Search for the cell housing the specified text and yield its [X, Y] center coordinate. 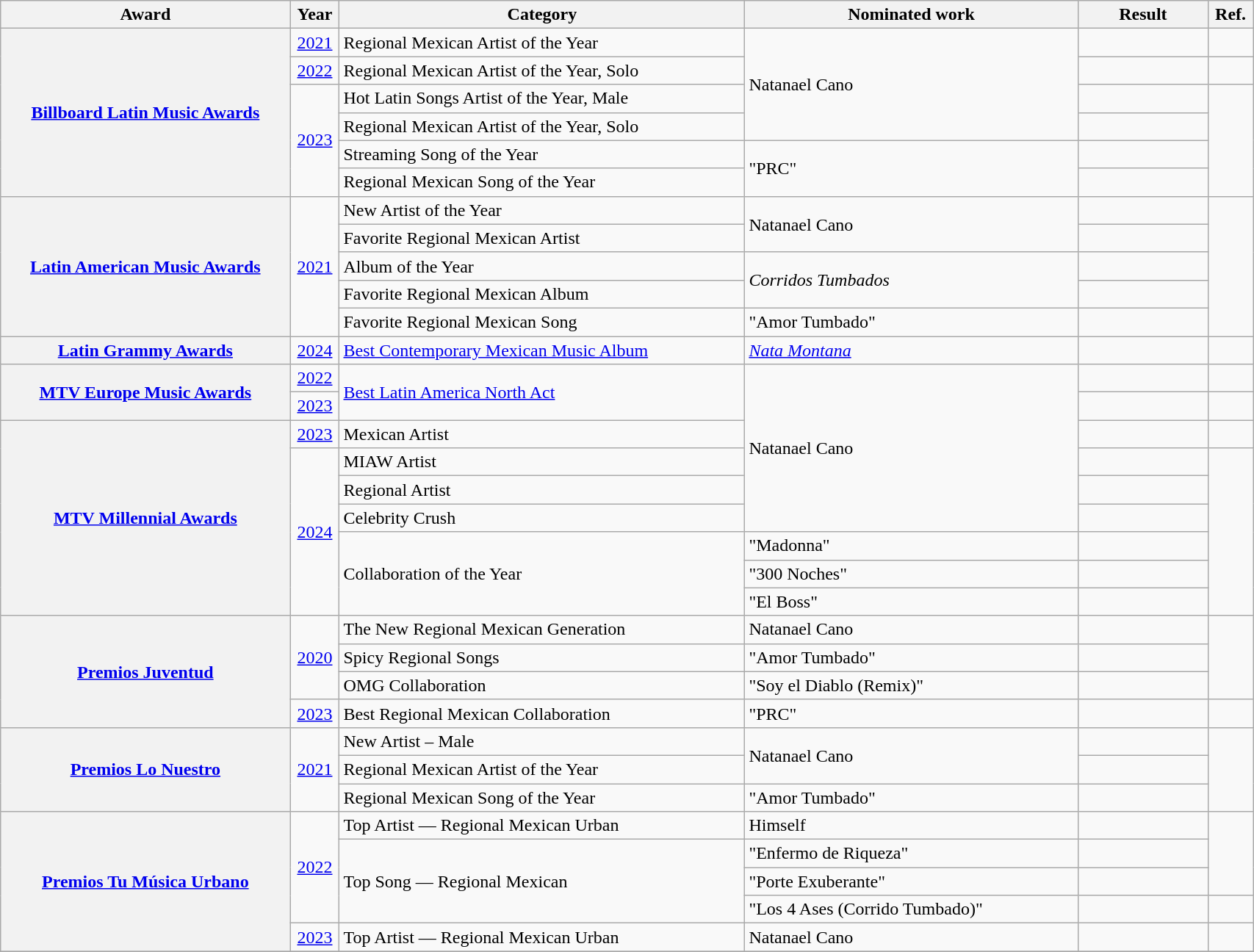
"Soy el Diablo (Remix)" [911, 685]
Ref. [1231, 15]
Best Contemporary Mexican Music Album [542, 350]
Favorite Regional Mexican Album [542, 294]
Corridos Tumbados [911, 280]
Best Regional Mexican Collaboration [542, 713]
"300 Noches" [911, 574]
Favorite Regional Mexican Song [542, 322]
Himself [911, 826]
New Artist of the Year [542, 210]
New Artist – Male [542, 741]
Year [314, 15]
"Enfermo de Riqueza" [911, 854]
"Los 4 Ases (Corrido Tumbado)" [911, 909]
Category [542, 15]
Latin Grammy Awards [145, 350]
The New Regional Mexican Generation [542, 630]
Top Song — Regional Mexican [542, 881]
Streaming Song of the Year [542, 154]
Spicy Regional Songs [542, 657]
MIAW Artist [542, 462]
Nominated work [911, 15]
Premios Juventud [145, 671]
"El Boss" [911, 602]
MTV Millennial Awards [145, 518]
MTV Europe Music Awards [145, 392]
"Madonna" [911, 546]
Result [1143, 15]
2020 [314, 657]
Album of the Year [542, 266]
Nata Montana [911, 350]
OMG Collaboration [542, 685]
Premios Tu Música Urbano [145, 881]
Favorite Regional Mexican Artist [542, 238]
Latin American Music Awards [145, 266]
Mexican Artist [542, 434]
Celebrity Crush [542, 518]
"Porte Exuberante" [911, 881]
Hot Latin Songs Artist of the Year, Male [542, 98]
Premios Lo Nuestro [145, 769]
Award [145, 15]
Best Latin America North Act [542, 392]
Billboard Latin Music Awards [145, 112]
Regional Artist [542, 490]
Collaboration of the Year [542, 574]
